From the cell containing the given text, extract its center point as (x, y) coordinate. 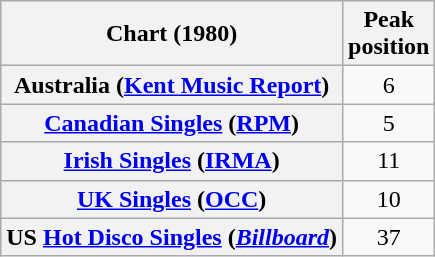
6 (389, 85)
37 (389, 237)
11 (389, 161)
UK Singles (OCC) (172, 199)
Canadian Singles (RPM) (172, 123)
5 (389, 123)
10 (389, 199)
Chart (1980) (172, 34)
Irish Singles (IRMA) (172, 161)
US Hot Disco Singles (Billboard) (172, 237)
Australia (Kent Music Report) (172, 85)
Peakposition (389, 34)
